Extract the [X, Y] coordinate from the center of the cell holding the provided text.  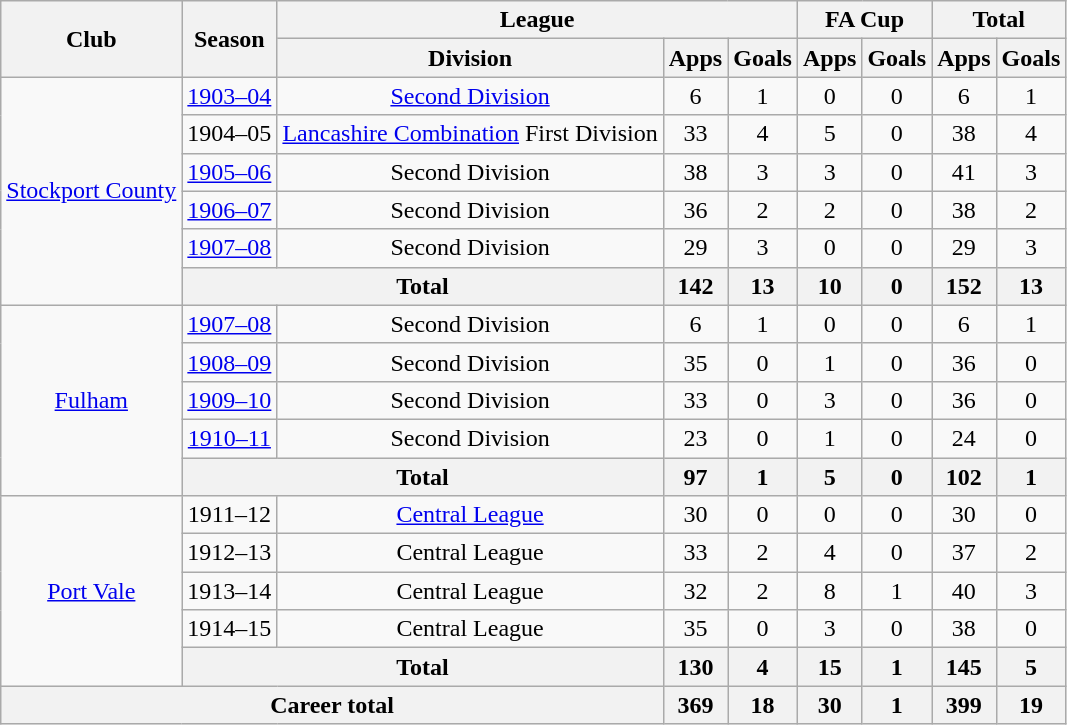
Career total [332, 705]
1908–09 [230, 362]
Fulham [92, 400]
1910–11 [230, 438]
Port Vale [92, 591]
1906–07 [230, 210]
Lancashire Combination First Division [470, 134]
8 [829, 591]
145 [964, 667]
24 [964, 438]
142 [695, 286]
97 [695, 477]
23 [695, 438]
Stockport County [92, 191]
League [538, 20]
1914–15 [230, 629]
40 [964, 591]
37 [964, 553]
10 [829, 286]
41 [964, 172]
32 [695, 591]
1904–05 [230, 134]
Season [230, 39]
152 [964, 286]
1905–06 [230, 172]
1913–14 [230, 591]
102 [964, 477]
Division [470, 58]
1909–10 [230, 400]
399 [964, 705]
Club [92, 39]
1912–13 [230, 553]
369 [695, 705]
18 [763, 705]
1903–04 [230, 96]
FA Cup [864, 20]
1911–12 [230, 515]
15 [829, 667]
130 [695, 667]
19 [1031, 705]
